Find where the given text appears and provide that cell's center as [x, y] coordinate. 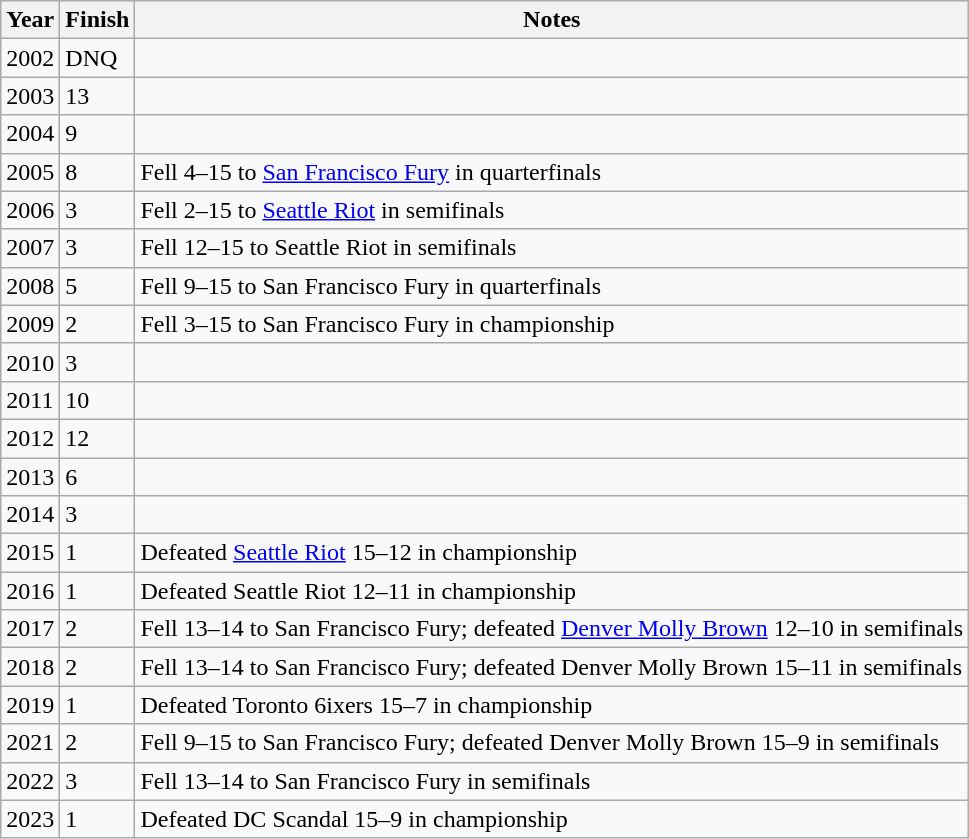
9 [98, 134]
Defeated Seattle Riot 15–12 in championship [552, 553]
Fell 9–15 to San Francisco Fury in quarterfinals [552, 286]
Finish [98, 20]
2019 [30, 705]
6 [98, 477]
12 [98, 438]
2003 [30, 96]
2004 [30, 134]
Fell 13–14 to San Francisco Fury; defeated Denver Molly Brown 12–10 in semifinals [552, 629]
Fell 13–14 to San Francisco Fury in semifinals [552, 781]
Defeated Seattle Riot 12–11 in championship [552, 591]
2016 [30, 591]
2015 [30, 553]
Fell 3–15 to San Francisco Fury in championship [552, 324]
Fell 4–15 to San Francisco Fury in quarterfinals [552, 172]
2006 [30, 210]
2002 [30, 58]
Fell 13–14 to San Francisco Fury; defeated Denver Molly Brown 15–11 in semifinals [552, 667]
2011 [30, 400]
2013 [30, 477]
2009 [30, 324]
Defeated DC Scandal 15–9 in championship [552, 819]
DNQ [98, 58]
2008 [30, 286]
2017 [30, 629]
2012 [30, 438]
8 [98, 172]
2021 [30, 743]
2018 [30, 667]
Fell 9–15 to San Francisco Fury; defeated Denver Molly Brown 15–9 in semifinals [552, 743]
13 [98, 96]
Fell 2–15 to Seattle Riot in semifinals [552, 210]
2023 [30, 819]
Defeated Toronto 6ixers 15–7 in championship [552, 705]
5 [98, 286]
Year [30, 20]
2007 [30, 248]
2005 [30, 172]
2022 [30, 781]
10 [98, 400]
2010 [30, 362]
Fell 12–15 to Seattle Riot in semifinals [552, 248]
2014 [30, 515]
Notes [552, 20]
